Detect which cell encompasses the target text, then output its [x, y] center coordinate. 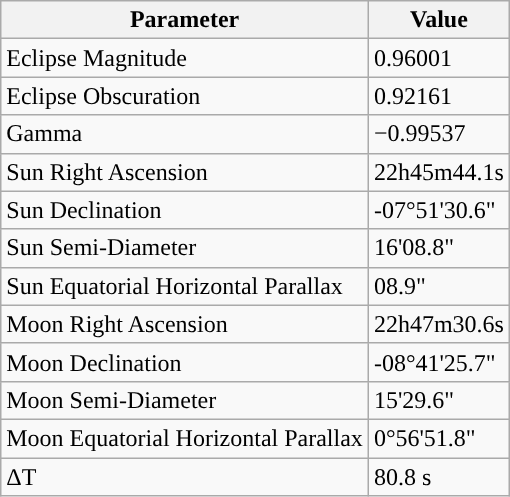
-08°41'25.7" [438, 362]
22h47m30.6s [438, 324]
0.92161 [438, 96]
−0.99537 [438, 134]
15'29.6" [438, 400]
Eclipse Magnitude [185, 58]
0°56'51.8" [438, 438]
Sun Semi-Diameter [185, 248]
Value [438, 20]
Sun Right Ascension [185, 172]
Parameter [185, 20]
80.8 s [438, 477]
Moon Semi-Diameter [185, 400]
Sun Equatorial Horizontal Parallax [185, 286]
Gamma [185, 134]
Sun Declination [185, 210]
0.96001 [438, 58]
Moon Right Ascension [185, 324]
22h45m44.1s [438, 172]
08.9" [438, 286]
Moon Equatorial Horizontal Parallax [185, 438]
16'08.8" [438, 248]
ΔT [185, 477]
Eclipse Obscuration [185, 96]
Moon Declination [185, 362]
-07°51'30.6" [438, 210]
